Return (X, Y) of the center of cell containing provided text 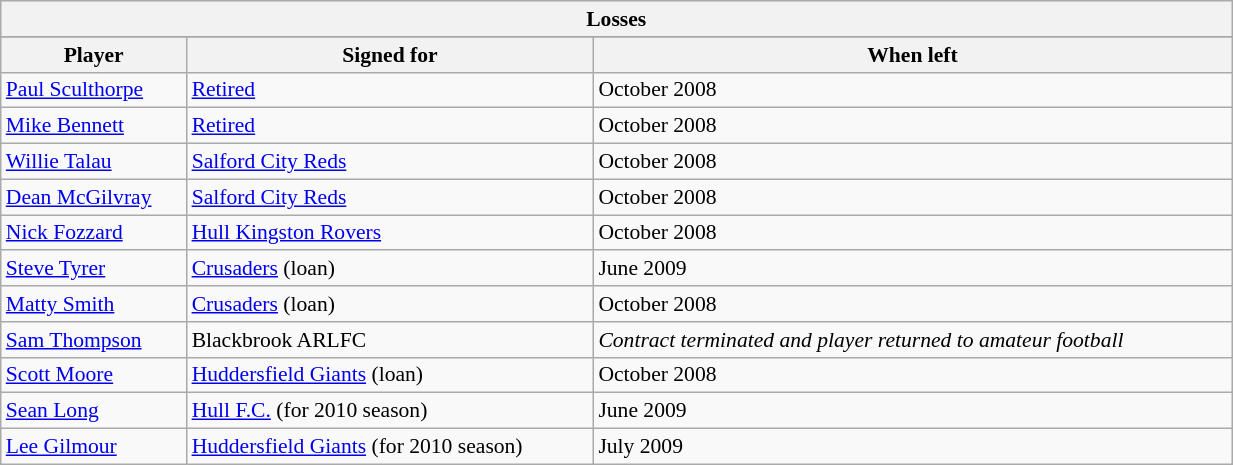
Dean McGilvray (94, 197)
Mike Bennett (94, 126)
Sean Long (94, 411)
Lee Gilmour (94, 447)
Huddersfield Giants (loan) (390, 375)
Huddersfield Giants (for 2010 season) (390, 447)
Hull F.C. (for 2010 season) (390, 411)
Scott Moore (94, 375)
Willie Talau (94, 162)
Blackbrook ARLFC (390, 340)
Player (94, 55)
Paul Sculthorpe (94, 90)
Nick Fozzard (94, 233)
Contract terminated and player returned to amateur football (912, 340)
Sam Thompson (94, 340)
Signed for (390, 55)
Matty Smith (94, 304)
Hull Kingston Rovers (390, 233)
July 2009 (912, 447)
When left (912, 55)
Steve Tyrer (94, 269)
Losses (616, 19)
